Locate the cell with the specified text and output its [X, Y] center coordinate. 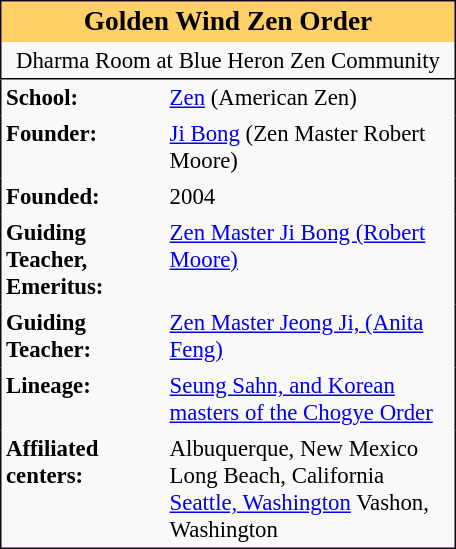
School: [83, 98]
Zen (American Zen) [310, 98]
2004 [310, 196]
Ji Bong (Zen Master Robert Moore) [310, 148]
Albuquerque, New MexicoLong Beach, California Seattle, Washington Vashon, Washington [310, 489]
Dharma Room at Blue Heron Zen Community [228, 60]
Founded: [83, 196]
Golden Wind Zen Order [228, 22]
Seung Sahn, and Korean masters of the Chogye Order [310, 400]
Affiliated centers: [83, 489]
Lineage: [83, 400]
Guiding Teacher, Emeritus: [83, 259]
Zen Master Ji Bong (Robert Moore) [310, 259]
Guiding Teacher: [83, 336]
Founder: [83, 148]
Zen Master Jeong Ji, (Anita Feng) [310, 336]
